For the text-containing cell, return its midpoint in (X, Y) coordinate format. 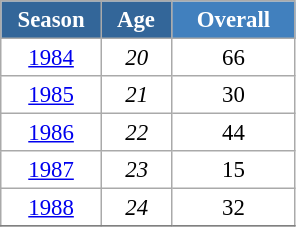
1988 (52, 208)
32 (234, 208)
44 (234, 133)
21 (136, 95)
20 (136, 58)
1985 (52, 95)
66 (234, 58)
Season (52, 20)
30 (234, 95)
23 (136, 170)
Age (136, 20)
22 (136, 133)
15 (234, 170)
1984 (52, 58)
1986 (52, 133)
24 (136, 208)
1987 (52, 170)
Overall (234, 20)
